For the text-containing cell, return its midpoint in [x, y] coordinate format. 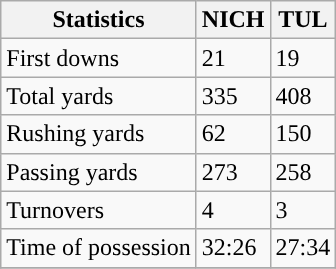
62 [233, 134]
21 [233, 58]
Time of possession [99, 248]
258 [303, 172]
4 [233, 210]
TUL [303, 20]
27:34 [303, 248]
408 [303, 96]
32:26 [233, 248]
Rushing yards [99, 134]
NICH [233, 20]
3 [303, 210]
Turnovers [99, 210]
273 [233, 172]
First downs [99, 58]
19 [303, 58]
Passing yards [99, 172]
Statistics [99, 20]
335 [233, 96]
Total yards [99, 96]
150 [303, 134]
